Capture the cell that displays the provided text and extract its [X, Y] central coordinate. 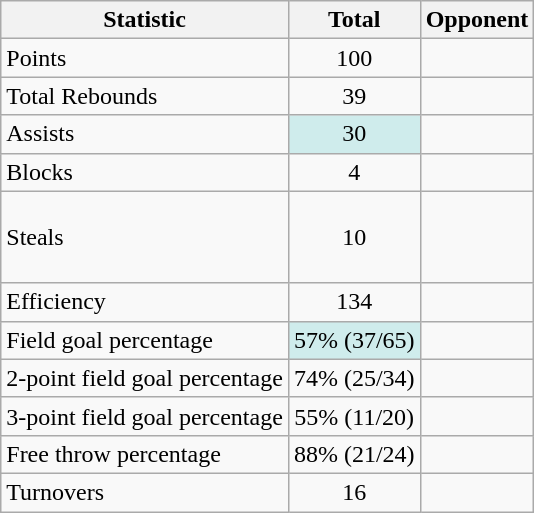
Blocks [145, 172]
Free throw percentage [145, 454]
Turnovers [145, 492]
10 [354, 237]
16 [354, 492]
Field goal percentage [145, 340]
100 [354, 58]
39 [354, 96]
134 [354, 302]
88% (21/24) [354, 454]
Points [145, 58]
Efficiency [145, 302]
Assists [145, 134]
55% (11/20) [354, 416]
Opponent [477, 20]
3-point field goal percentage [145, 416]
74% (25/34) [354, 378]
4 [354, 172]
Statistic [145, 20]
30 [354, 134]
Total [354, 20]
Total Rebounds [145, 96]
Steals [145, 237]
57% (37/65) [354, 340]
2-point field goal percentage [145, 378]
